Capture the cell that displays the provided text and extract its (x, y) central coordinate. 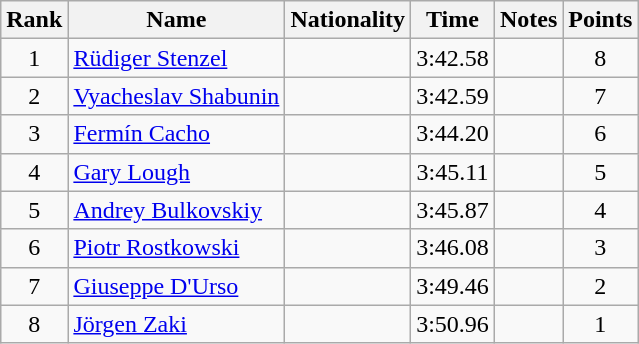
Vyacheslav Shabunin (176, 96)
3:42.58 (453, 58)
3:44.20 (453, 134)
3:50.96 (453, 324)
Points (600, 20)
3:45.11 (453, 172)
Fermín Cacho (176, 134)
Piotr Rostkowski (176, 248)
3:42.59 (453, 96)
Rüdiger Stenzel (176, 58)
Time (453, 20)
Rank (34, 20)
Name (176, 20)
Andrey Bulkovskiy (176, 210)
Nationality (348, 20)
3:45.87 (453, 210)
Jörgen Zaki (176, 324)
3:49.46 (453, 286)
Giuseppe D'Urso (176, 286)
Gary Lough (176, 172)
Notes (528, 20)
3:46.08 (453, 248)
